Capture the cell that displays the provided text and extract its [X, Y] central coordinate. 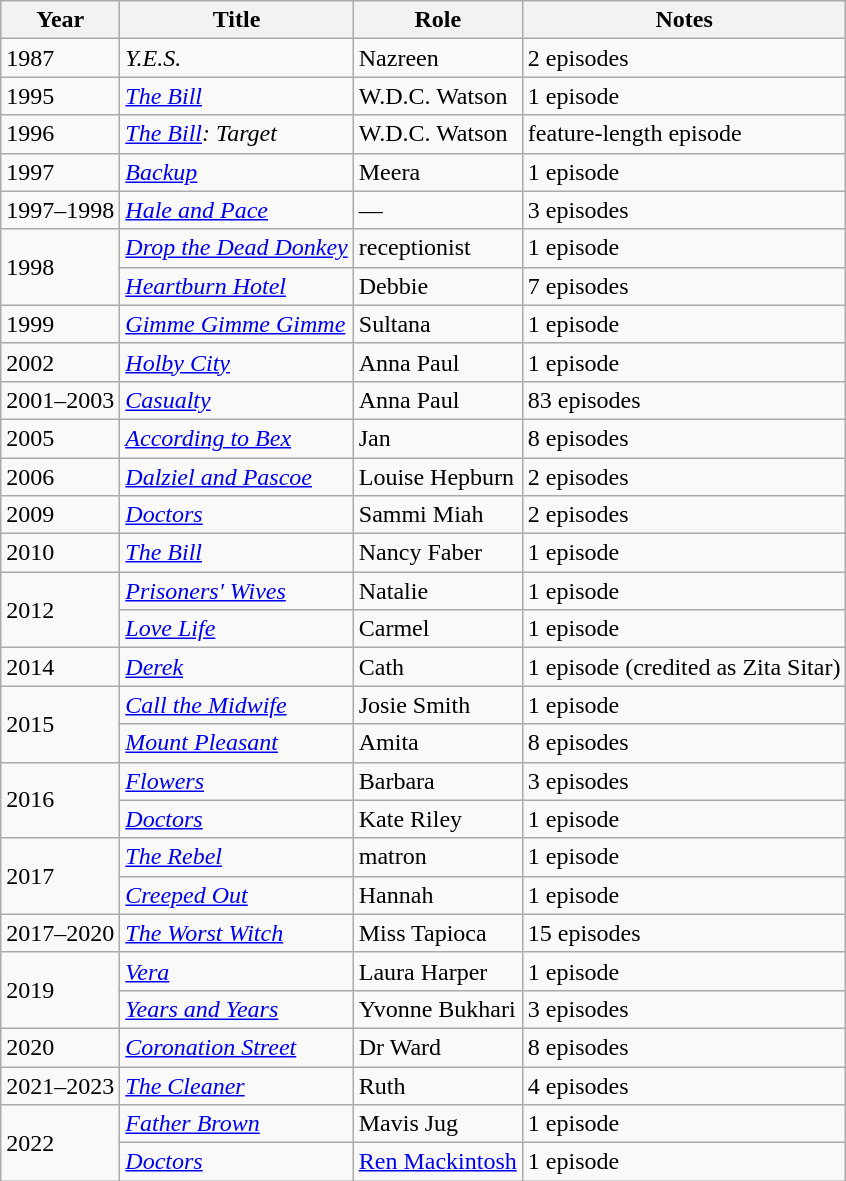
2015 [60, 724]
Debbie [438, 286]
2001–2003 [60, 400]
Miss Tapioca [438, 933]
Meera [438, 172]
Nazreen [438, 58]
Derek [236, 667]
2022 [60, 1143]
Carmel [438, 629]
7 episodes [684, 286]
Dr Ward [438, 1047]
Josie Smith [438, 705]
feature-length episode [684, 134]
2012 [60, 610]
2002 [60, 362]
The Cleaner [236, 1085]
Y.E.S. [236, 58]
Creeped Out [236, 895]
Title [236, 20]
1 episode (credited as Zita Sitar) [684, 667]
matron [438, 857]
Natalie [438, 591]
Notes [684, 20]
Amita [438, 743]
Prisoners' Wives [236, 591]
The Rebel [236, 857]
2021–2023 [60, 1085]
2006 [60, 477]
Dalziel and Pascoe [236, 477]
Hannah [438, 895]
2017 [60, 876]
1998 [60, 267]
Louise Hepburn [438, 477]
Mavis Jug [438, 1124]
The Bill: Target [236, 134]
4 episodes [684, 1085]
Flowers [236, 781]
Year [60, 20]
Mount Pleasant [236, 743]
Yvonne Bukhari [438, 1009]
2005 [60, 438]
Kate Riley [438, 819]
2010 [60, 553]
Role [438, 20]
1999 [60, 324]
Call the Midwife [236, 705]
Vera [236, 971]
Laura Harper [438, 971]
Coronation Street [236, 1047]
Sultana [438, 324]
Hale and Pace [236, 210]
— [438, 210]
Barbara [438, 781]
2017–2020 [60, 933]
The Worst Witch [236, 933]
Love Life [236, 629]
Cath [438, 667]
2016 [60, 800]
Backup [236, 172]
2009 [60, 515]
Jan [438, 438]
2019 [60, 990]
Holby City [236, 362]
Father Brown [236, 1124]
Gimme Gimme Gimme [236, 324]
1995 [60, 96]
Ruth [438, 1085]
1987 [60, 58]
2020 [60, 1047]
Nancy Faber [438, 553]
2014 [60, 667]
Ren Mackintosh [438, 1162]
Drop the Dead Donkey [236, 248]
Casualty [236, 400]
1997 [60, 172]
receptionist [438, 248]
83 episodes [684, 400]
According to Bex [236, 438]
15 episodes [684, 933]
1996 [60, 134]
Sammi Miah [438, 515]
Years and Years [236, 1009]
Heartburn Hotel [236, 286]
1997–1998 [60, 210]
